Return (X, Y) of the center of cell containing provided text 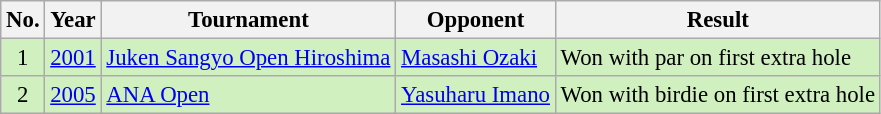
Won with birdie on first extra hole (718, 95)
Juken Sangyo Open Hiroshima (248, 58)
Yasuharu Imano (476, 95)
2 (23, 95)
2005 (73, 95)
Tournament (248, 20)
Result (718, 20)
Opponent (476, 20)
1 (23, 58)
No. (23, 20)
Year (73, 20)
ANA Open (248, 95)
Won with par on first extra hole (718, 58)
Masashi Ozaki (476, 58)
2001 (73, 58)
